Capture the cell that displays the provided text and extract its (x, y) central coordinate. 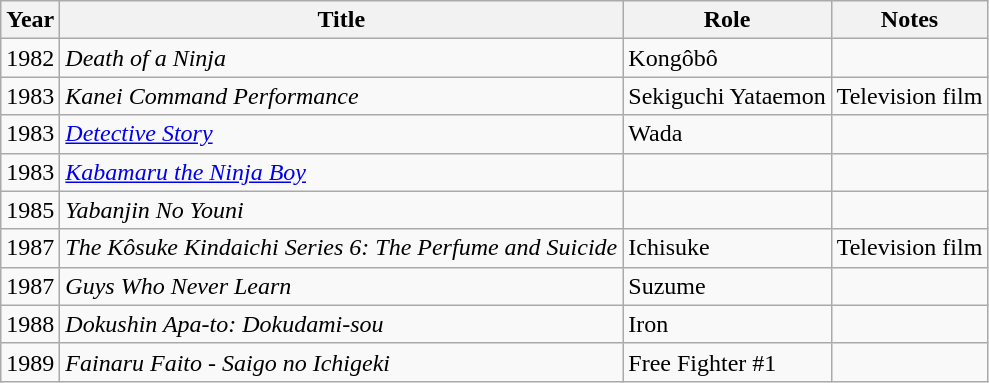
Kanei Command Performance (342, 96)
1985 (30, 210)
Kabamaru the Ninja Boy (342, 172)
Free Fighter #1 (727, 362)
1988 (30, 324)
Detective Story (342, 134)
Notes (910, 20)
Ichisuke (727, 248)
Iron (727, 324)
Guys Who Never Learn (342, 286)
Dokushin Apa-to: Dokudami-sou (342, 324)
Fainaru Faito - Saigo no Ichigeki (342, 362)
Death of a Ninja (342, 58)
Suzume (727, 286)
Title (342, 20)
Yabanjin No Youni (342, 210)
Role (727, 20)
1982 (30, 58)
1989 (30, 362)
Kongôbô (727, 58)
Wada (727, 134)
The Kôsuke Kindaichi Series 6: The Perfume and Suicide (342, 248)
Sekiguchi Yataemon (727, 96)
Year (30, 20)
